Locate the cell with the specified text and output its (x, y) center coordinate. 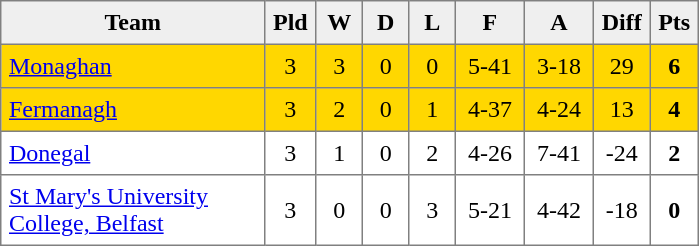
4-37 (490, 110)
Pld (290, 23)
Donegal (133, 153)
Monaghan (133, 66)
4-24 (558, 110)
D (385, 23)
Pts (674, 23)
L (432, 23)
Team (133, 23)
4 (674, 110)
Diff (621, 23)
6 (674, 66)
13 (621, 110)
4-26 (490, 153)
5-21 (490, 210)
F (490, 23)
7-41 (558, 153)
-18 (621, 210)
-24 (621, 153)
A (558, 23)
29 (621, 66)
St Mary's University College, Belfast (133, 210)
3-18 (558, 66)
4-42 (558, 210)
W (339, 23)
Fermanagh (133, 110)
5-41 (490, 66)
